Identify which cell holds the provided text, then report its [X, Y] central coordinate. 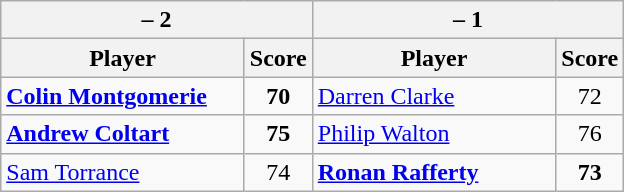
Darren Clarke [434, 96]
Andrew Coltart [123, 134]
Sam Torrance [123, 172]
Ronan Rafferty [434, 172]
Colin Montgomerie [123, 96]
– 2 [157, 20]
70 [278, 96]
74 [278, 172]
75 [278, 134]
72 [590, 96]
– 1 [468, 20]
76 [590, 134]
73 [590, 172]
Philip Walton [434, 134]
